Detect which cell encompasses the target text, then output its [X, Y] center coordinate. 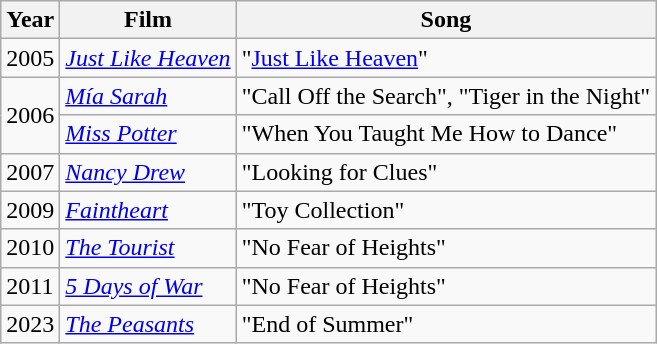
"Just Like Heaven" [446, 58]
2007 [30, 172]
The Peasants [148, 324]
Faintheart [148, 210]
Mía Sarah [148, 96]
Just Like Heaven [148, 58]
2006 [30, 115]
The Tourist [148, 248]
5 Days of War [148, 286]
Song [446, 20]
"Toy Collection" [446, 210]
2005 [30, 58]
2011 [30, 286]
Nancy Drew [148, 172]
Year [30, 20]
2009 [30, 210]
Film [148, 20]
"End of Summer" [446, 324]
2023 [30, 324]
2010 [30, 248]
Miss Potter [148, 134]
"When You Taught Me How to Dance" [446, 134]
"Looking for Clues" [446, 172]
"Call Off the Search", "Tiger in the Night" [446, 96]
